Extract the [X, Y] coordinate from the center of the cell holding the provided text.  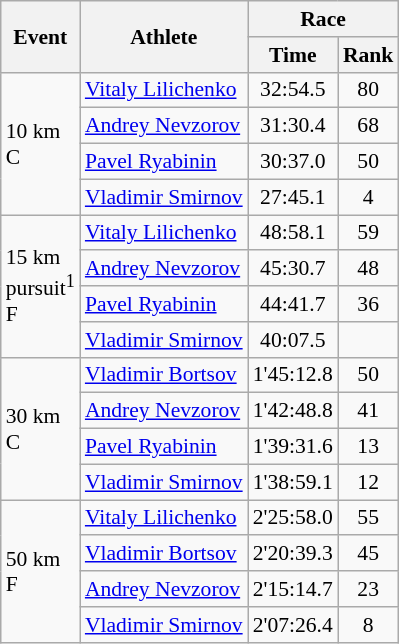
2'20:39.3 [293, 554]
Rank [368, 55]
1'42:48.8 [293, 411]
48 [368, 269]
68 [368, 126]
59 [368, 233]
55 [368, 518]
1'39:31.6 [293, 447]
36 [368, 304]
4 [368, 197]
30 km C [40, 428]
13 [368, 447]
31:30.4 [293, 126]
10 km C [40, 143]
Race [324, 19]
27:45.1 [293, 197]
Event [40, 36]
80 [368, 90]
15 km pursuit1 F [40, 286]
2'07:26.4 [293, 625]
45:30.7 [293, 269]
50 km F [40, 571]
2'25:58.0 [293, 518]
12 [368, 482]
48:58.1 [293, 233]
45 [368, 554]
1'45:12.8 [293, 375]
8 [368, 625]
Athlete [164, 36]
23 [368, 589]
2'15:14.7 [293, 589]
44:41.7 [293, 304]
30:37.0 [293, 162]
Time [293, 55]
40:07.5 [293, 340]
41 [368, 411]
1'38:59.1 [293, 482]
32:54.5 [293, 90]
